Pinpoint the cell where the given text exists, returning its (X, Y) midpoint coordinate. 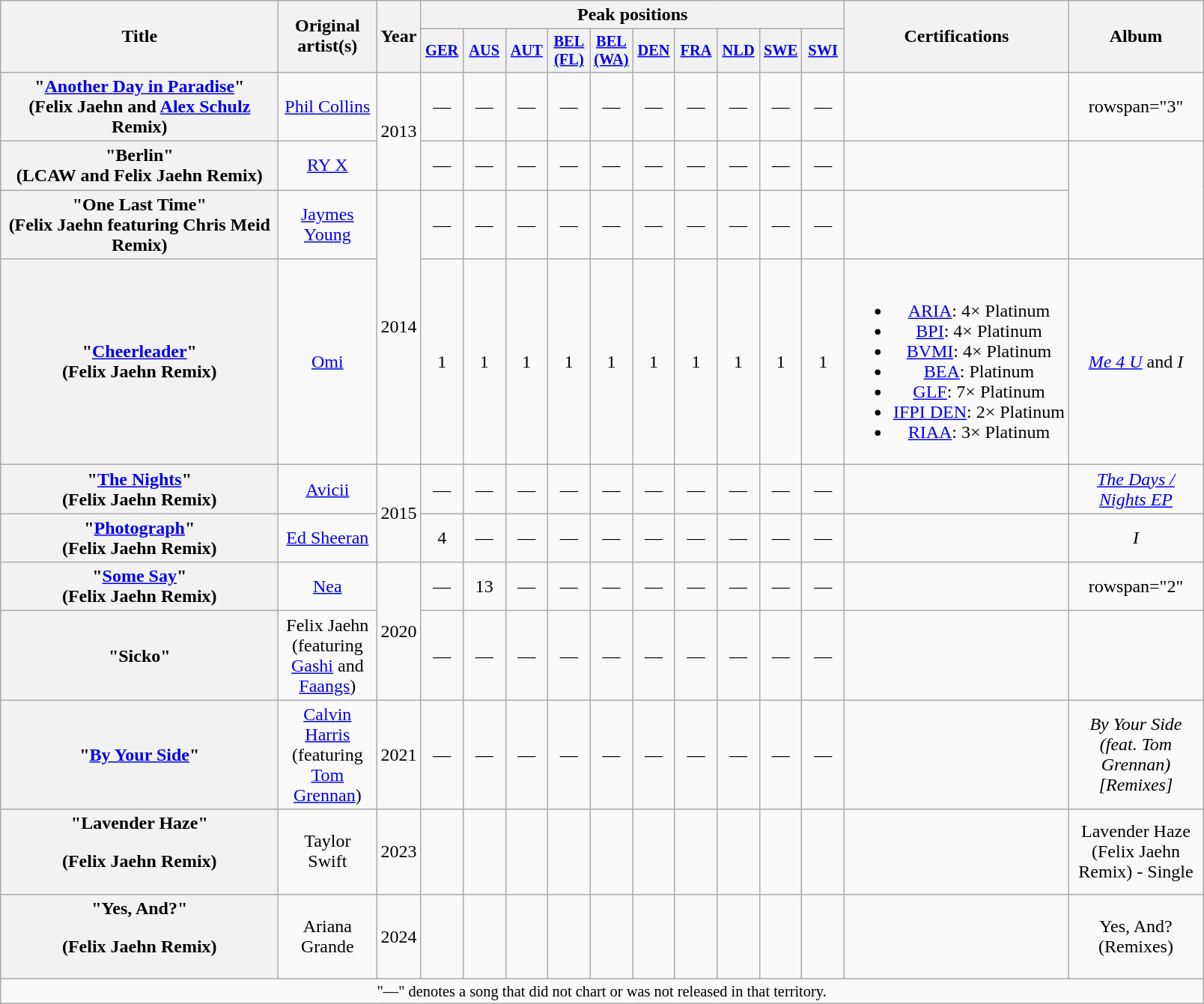
"Cheerleader"(Felix Jaehn Remix) (139, 362)
Jaymes Young (328, 225)
Avicii (328, 490)
2021 (398, 755)
Taylor Swift (328, 852)
DEN (654, 51)
AUT (527, 51)
"Photograph"(Felix Jaehn Remix) (139, 538)
rowspan="3" (1135, 106)
Title (139, 37)
SWI (824, 51)
Lavender Haze (Felix Jaehn Remix) - Single (1135, 852)
Ariana Grande (328, 936)
BEL(FL) (569, 51)
Ed Sheeran (328, 538)
The Days / Nights EP (1135, 490)
2015 (398, 514)
"Some Say" (Felix Jaehn Remix) (139, 587)
By Your Side (feat. Tom Grennan) [Remixes] (1135, 755)
"Berlin"(LCAW and Felix Jaehn Remix) (139, 166)
13 (484, 587)
AUS (484, 51)
SWE (780, 51)
"Another Day in Paradise" (Felix Jaehn and Alex Schulz Remix) (139, 106)
FRA (696, 51)
Peak positions (633, 15)
Year (398, 37)
Yes, And? (Remixes) (1135, 936)
2014 (398, 328)
"Yes, And?"(Felix Jaehn Remix) (139, 936)
BEL(WA) (611, 51)
Nea (328, 587)
GER (442, 51)
Omi (328, 362)
"—" denotes a song that did not chart or was not released in that territory. (602, 991)
2024 (398, 936)
"The Nights"(Felix Jaehn Remix) (139, 490)
"Lavender Haze"(Felix Jaehn Remix) (139, 852)
"One Last Time"(Felix Jaehn featuring Chris Meid Remix) (139, 225)
Certifications (956, 37)
Calvin Harris (featuring Tom Grennan) (328, 755)
4 (442, 538)
NLD (738, 51)
ARIA: 4× PlatinumBPI: 4× PlatinumBVMI: 4× PlatinumBEA: PlatinumGLF: 7× PlatinumIFPI DEN: 2× PlatinumRIAA: 3× Platinum (956, 362)
Album (1135, 37)
"Sicko" (139, 656)
I (1135, 538)
RY X (328, 166)
Phil Collins (328, 106)
Me 4 U and I (1135, 362)
2020 (398, 631)
rowspan="2" (1135, 587)
2013 (398, 130)
Original artist(s) (328, 37)
2023 (398, 852)
Felix Jaehn (featuring Gashi and Faangs) (328, 656)
"By Your Side" (139, 755)
